Find where the given text appears and provide that cell's center as [x, y] coordinate. 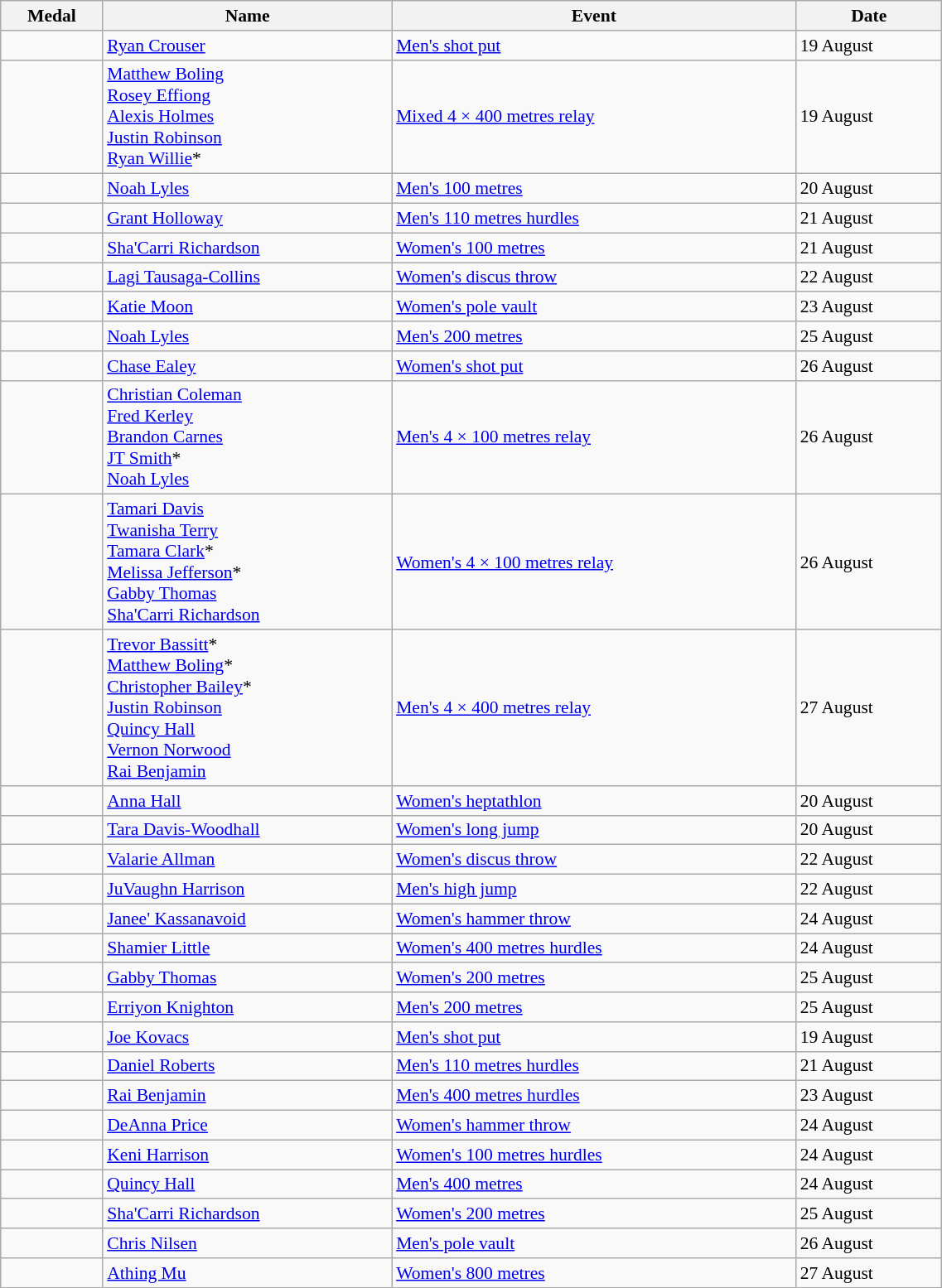
Matthew BolingRosey EffiongAlexis HolmesJustin RobinsonRyan Willie* [247, 117]
Erriyon Knighton [247, 1007]
Date [869, 16]
Event [594, 16]
Gabby Thomas [247, 978]
Women's 100 metres hurdles [594, 1155]
Chris Nilsen [247, 1243]
JuVaughn Harrison [247, 890]
Lagi Tausaga-Collins [247, 277]
Tara Davis-Woodhall [247, 830]
Women's 800 metres [594, 1273]
Daniel Roberts [247, 1066]
Katie Moon [247, 307]
Valarie Allman [247, 860]
Athing Mu [247, 1273]
Shamier Little [247, 948]
Medal [51, 16]
Men's 400 metres [594, 1184]
Keni Harrison [247, 1155]
Women's 100 metres [594, 248]
Men's 4 × 400 metres relay [594, 707]
Men's pole vault [594, 1243]
Mixed 4 × 400 metres relay [594, 117]
Janee' Kassanavoid [247, 919]
Tamari DavisTwanisha TerryTamara Clark*Melissa Jefferson*Gabby ThomasSha'Carri Richardson [247, 562]
Ryan Crouser [247, 46]
Men's 400 metres hurdles [594, 1096]
Rai Benjamin [247, 1096]
Anna Hall [247, 801]
Chase Ealey [247, 366]
Men's 4 × 100 metres relay [594, 437]
Women's long jump [594, 830]
Women's 4 × 100 metres relay [594, 562]
Joe Kovacs [247, 1037]
Grant Holloway [247, 219]
Trevor Bassitt*Matthew Boling*Christopher Bailey*Justin RobinsonQuincy HallVernon NorwoodRai Benjamin [247, 707]
Quincy Hall [247, 1184]
Women's shot put [594, 366]
Men's 100 metres [594, 189]
Women's heptathlon [594, 801]
Men's high jump [594, 890]
DeAnna Price [247, 1126]
Women's 400 metres hurdles [594, 948]
Name [247, 16]
Women's pole vault [594, 307]
Christian ColemanFred KerleyBrandon CarnesJT Smith*Noah Lyles [247, 437]
